Provide the (X, Y) coordinate of the cell's center where the given text is located.  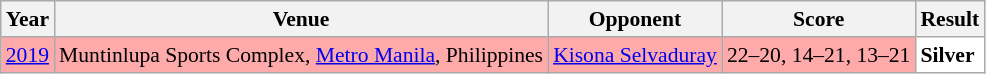
Venue (301, 19)
Opponent (635, 19)
22–20, 14–21, 13–21 (819, 55)
Result (950, 19)
Score (819, 19)
Muntinlupa Sports Complex, Metro Manila, Philippines (301, 55)
2019 (28, 55)
Silver (950, 55)
Year (28, 19)
Kisona Selvaduray (635, 55)
